Return [x, y] of the center of cell containing provided text 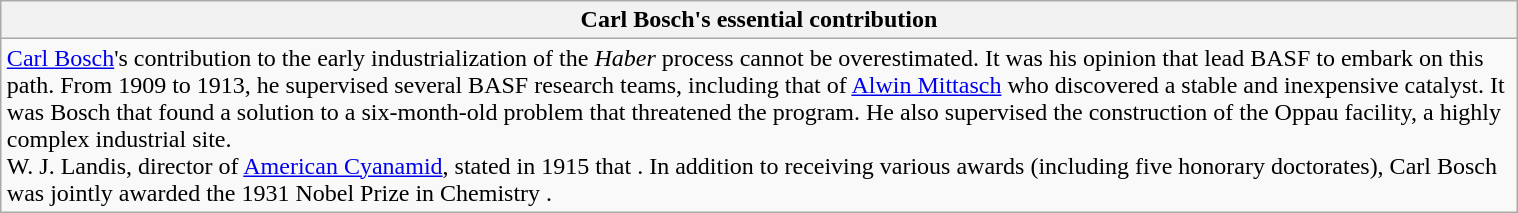
Carl Bosch's essential contribution [758, 20]
